Extract the (x, y) coordinate from the center of the cell holding the provided text.  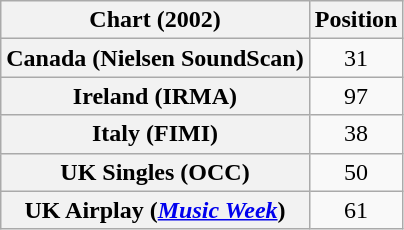
50 (356, 172)
Chart (2002) (155, 20)
97 (356, 96)
38 (356, 134)
61 (356, 210)
Italy (FIMI) (155, 134)
Position (356, 20)
UK Airplay (Music Week) (155, 210)
Canada (Nielsen SoundScan) (155, 58)
Ireland (IRMA) (155, 96)
31 (356, 58)
UK Singles (OCC) (155, 172)
